Provide the (x, y) coordinate of the cell's center where the given text is located.  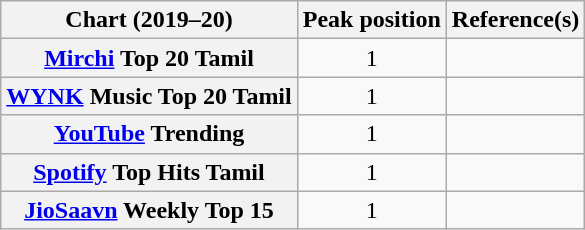
Chart (2019–20) (149, 20)
Spotify Top Hits Tamil (149, 172)
Peak position (372, 20)
Reference(s) (516, 20)
Mirchi Top 20 Tamil (149, 58)
JioSaavn Weekly Top 15 (149, 210)
WYNK Music Top 20 Tamil (149, 96)
YouTube Trending (149, 134)
